Pinpoint the cell where the given text exists, returning its (X, Y) midpoint coordinate. 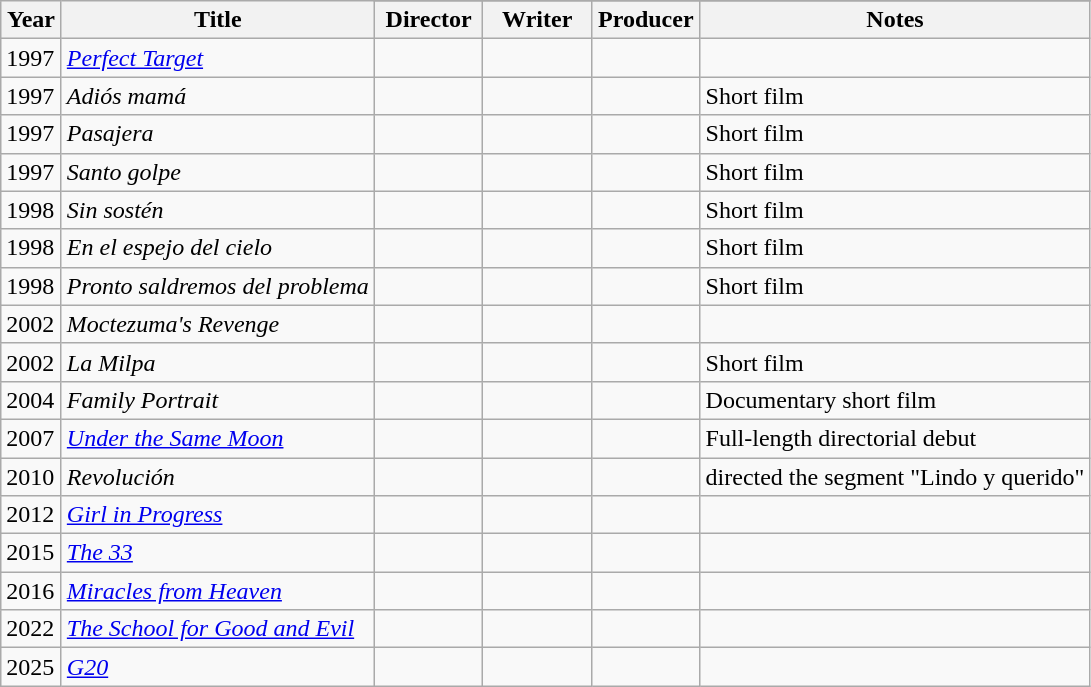
Girl in Progress (218, 515)
2012 (32, 515)
2004 (32, 400)
directed the segment "Lindo y querido" (895, 477)
Perfect Target (218, 58)
En el espejo del cielo (218, 248)
Revolución (218, 477)
Writer (538, 20)
Adiós mamá (218, 96)
Notes (895, 20)
Sin sostén (218, 210)
2016 (32, 591)
The 33 (218, 553)
Pasajera (218, 134)
Year (32, 20)
2022 (32, 629)
Pronto saldremos del problema (218, 286)
Moctezuma's Revenge (218, 324)
Documentary short film (895, 400)
The School for Good and Evil (218, 629)
Director (428, 20)
Title (218, 20)
2025 (32, 667)
Miracles from Heaven (218, 591)
2015 (32, 553)
Family Portrait (218, 400)
Full-length directorial debut (895, 438)
2007 (32, 438)
La Milpa (218, 362)
G20 (218, 667)
Santo golpe (218, 172)
Under the Same Moon (218, 438)
Producer (646, 20)
2010 (32, 477)
